Find where the given text appears and provide that cell's center as (X, Y) coordinate. 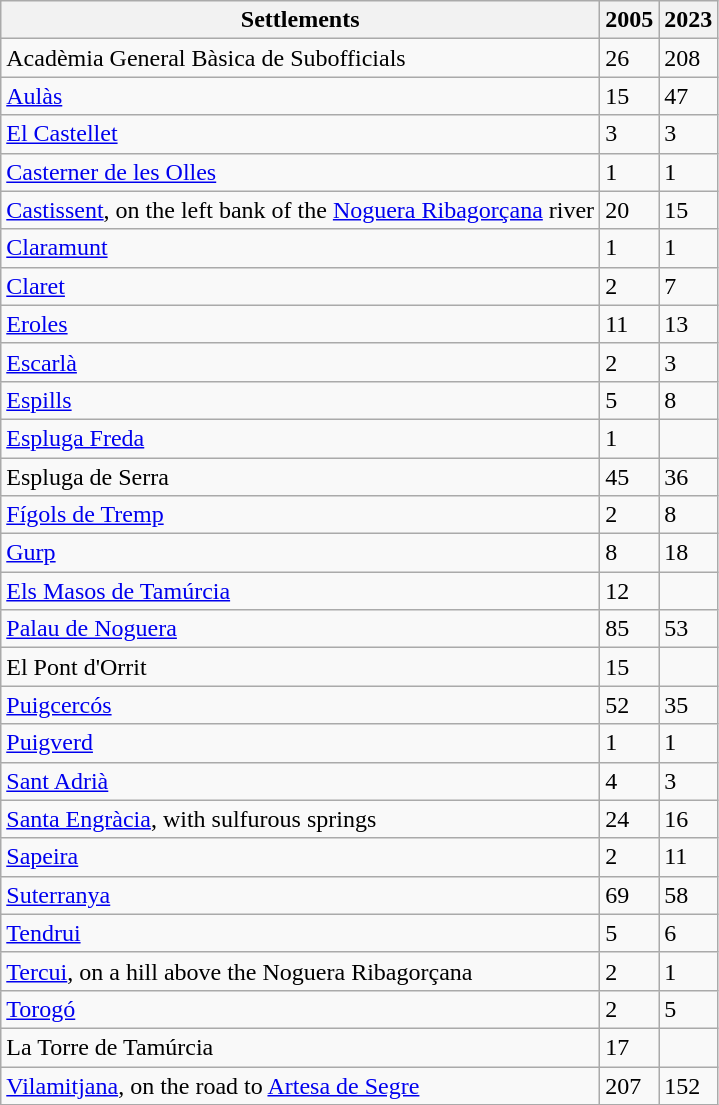
16 (688, 819)
69 (630, 895)
152 (688, 1085)
El Castellet (300, 134)
Escarlà (300, 362)
Espluga Freda (300, 438)
Claramunt (300, 248)
4 (630, 781)
45 (630, 477)
Tendrui (300, 933)
Torogó (300, 1009)
Castissent, on the left bank of the Noguera Ribagorçana river (300, 210)
47 (688, 96)
Acadèmia General Bàsica de Subofficials (300, 58)
Tercui, on a hill above the Noguera Ribagorçana (300, 971)
Sapeira (300, 857)
Eroles (300, 324)
58 (688, 895)
2023 (688, 20)
13 (688, 324)
2005 (630, 20)
Puigcercós (300, 705)
La Torre de Tamúrcia (300, 1047)
Claret (300, 286)
85 (630, 629)
26 (630, 58)
207 (630, 1085)
Aulàs (300, 96)
Suterranya (300, 895)
Casterner de les Olles (300, 172)
17 (630, 1047)
Sant Adrià (300, 781)
35 (688, 705)
Palau de Noguera (300, 629)
24 (630, 819)
6 (688, 933)
36 (688, 477)
Espills (300, 400)
Els Masos de Tamúrcia (300, 591)
18 (688, 553)
Espluga de Serra (300, 477)
Santa Engràcia, with sulfurous springs (300, 819)
208 (688, 58)
Puigverd (300, 743)
Settlements (300, 20)
52 (630, 705)
7 (688, 286)
El Pont d'Orrit (300, 667)
Fígols de Tremp (300, 515)
Gurp (300, 553)
Vilamitjana, on the road to Artesa de Segre (300, 1085)
20 (630, 210)
53 (688, 629)
12 (630, 591)
